Output the [x, y] coordinate of the center of the cell containing the given text.  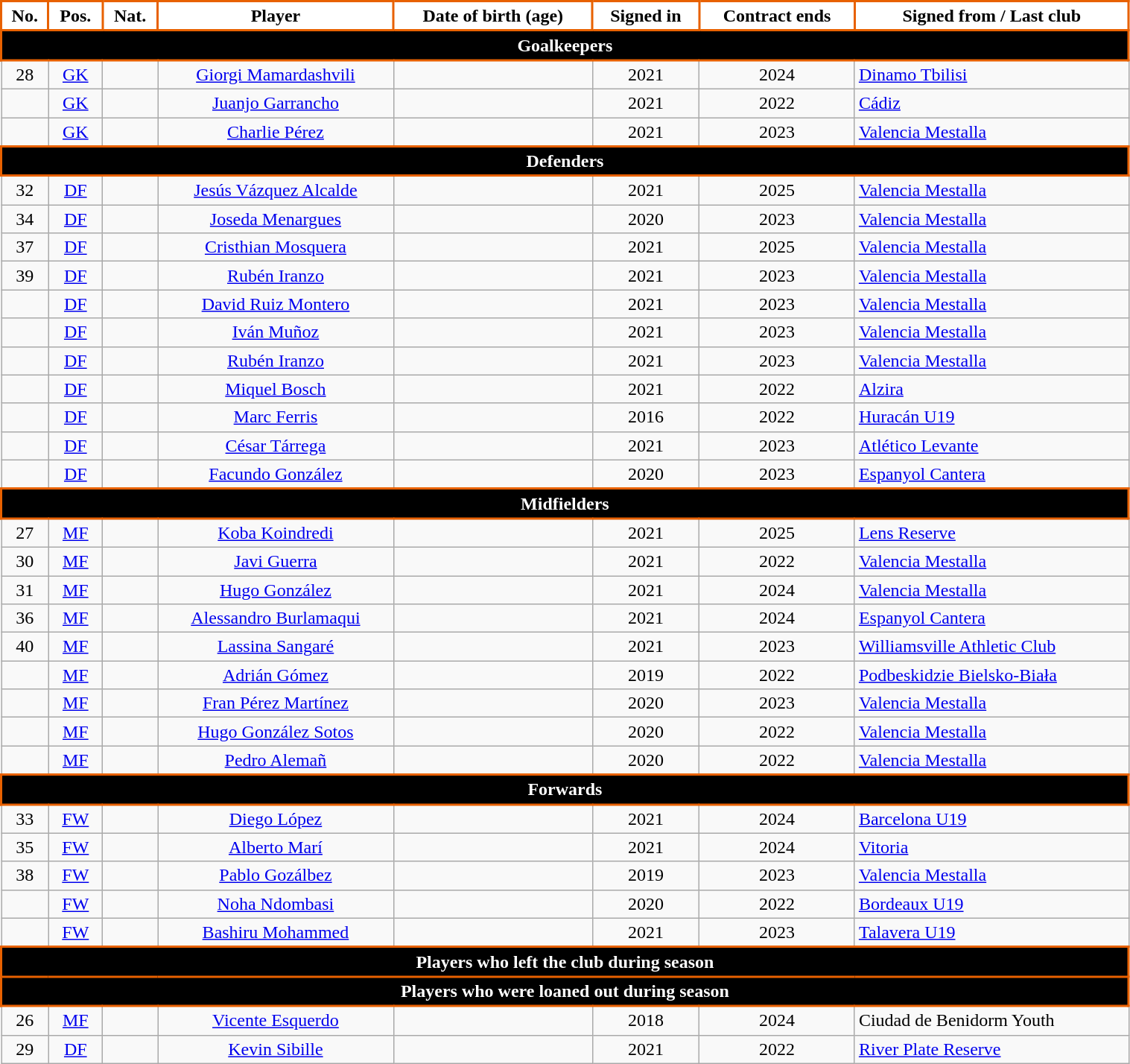
Alberto Marí [276, 847]
34 [25, 219]
Lassina Sangaré [276, 647]
Goalkeepers [565, 45]
Bashiru Mohammed [276, 933]
Huracán U19 [991, 417]
Dinamo Tbilisi [991, 75]
Podbeskidzie Bielsko-Biała [991, 675]
Koba Koindredi [276, 533]
35 [25, 847]
Juanjo Garrancho [276, 103]
33 [25, 818]
Players who left the club during season [565, 962]
Talavera U19 [991, 933]
Atlético Levante [991, 446]
Facundo González [276, 474]
Ciudad de Benidorm Youth [991, 1021]
Miquel Bosch [276, 389]
Marc Ferris [276, 417]
Giorgi Mamardashvili [276, 75]
Williamsville Athletic Club [991, 647]
Noha Ndombasi [276, 904]
Kevin Sibille [276, 1049]
Signed from / Last club [991, 16]
37 [25, 247]
27 [25, 533]
30 [25, 561]
David Ruiz Montero [276, 304]
Vitoria [991, 847]
Alessandro Burlamaqui [276, 618]
2016 [645, 417]
Signed in [645, 16]
Adrián Gómez [276, 675]
Cádiz [991, 103]
Nat. [130, 16]
28 [25, 75]
Pablo Gozálbez [276, 875]
Midfielders [565, 504]
Forwards [565, 790]
40 [25, 647]
Cristhian Mosquera [276, 247]
Date of birth (age) [493, 16]
Bordeaux U19 [991, 904]
Vicente Esquerdo [276, 1021]
Iván Muñoz [276, 332]
Player [276, 16]
32 [25, 191]
Pos. [75, 16]
Joseda Menargues [276, 219]
38 [25, 875]
Hugo González [276, 589]
Charlie Pérez [276, 133]
2018 [645, 1021]
River Plate Reserve [991, 1049]
Pedro Alemañ [276, 760]
Players who were loaned out during season [565, 992]
Defenders [565, 161]
Barcelona U19 [991, 818]
26 [25, 1021]
Fran Pérez Martínez [276, 703]
No. [25, 16]
Contract ends [778, 16]
Alzira [991, 389]
Diego López [276, 818]
Hugo González Sotos [276, 732]
Jesús Vázquez Alcalde [276, 191]
Lens Reserve [991, 533]
29 [25, 1049]
Javi Guerra [276, 561]
31 [25, 589]
36 [25, 618]
39 [25, 276]
César Tárrega [276, 446]
